Locate the cell with the specified text and output its [X, Y] center coordinate. 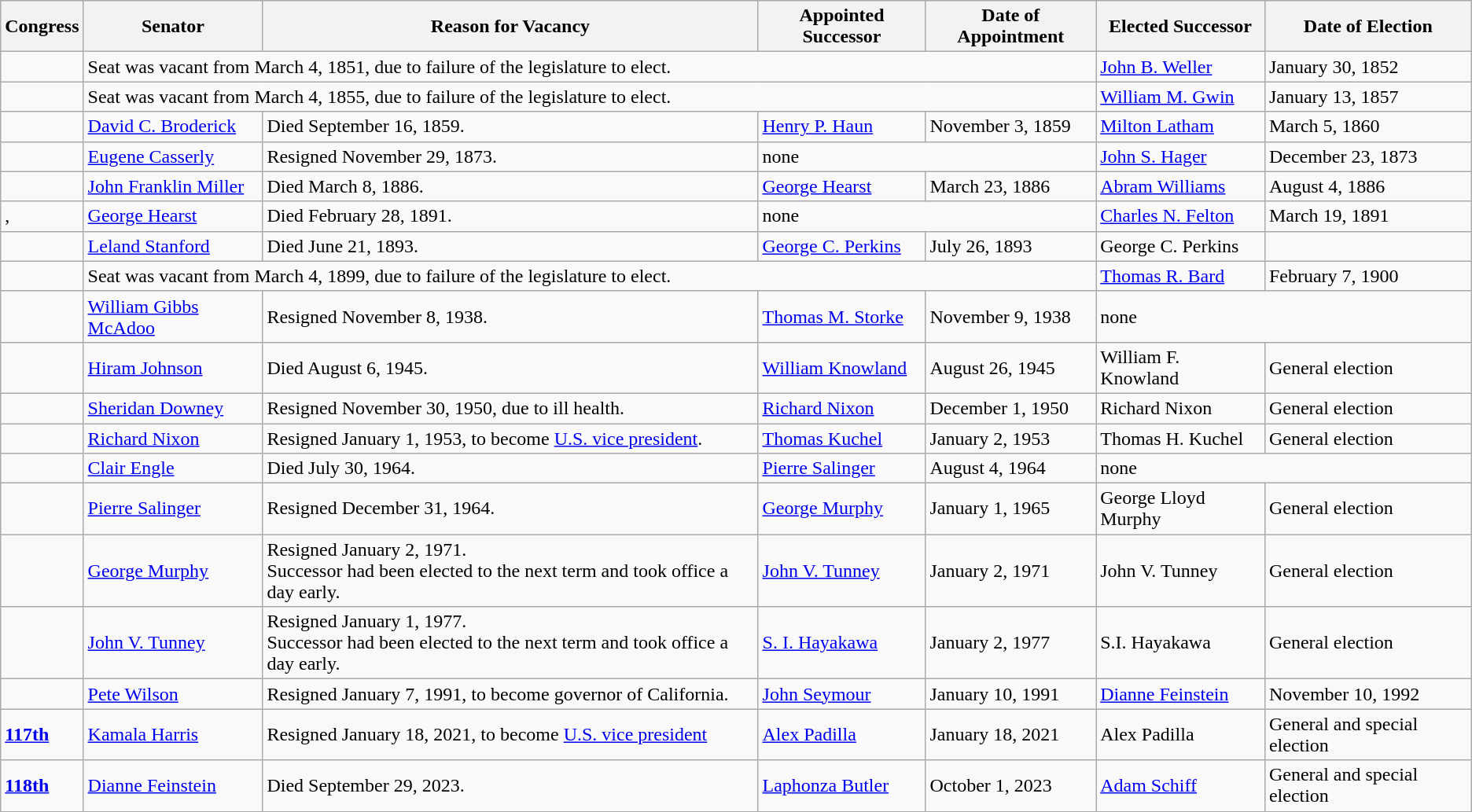
March 19, 1891 [1368, 216]
, [42, 216]
January 13, 1857 [1368, 97]
William Knowland [841, 368]
Adam Schiff [1181, 786]
February 7, 1900 [1368, 276]
Date of Election [1368, 27]
Kamala Harris [173, 734]
Died March 8, 1886. [510, 186]
Elected Successor [1181, 27]
John Franklin Miller [173, 186]
George Lloyd Murphy [1181, 509]
Died June 21, 1893. [510, 246]
Resigned November 29, 1873. [510, 156]
Reason for Vacancy [510, 27]
Abram Williams [1181, 186]
Thomas Kuchel [841, 438]
August 26, 1945 [1011, 368]
July 26, 1893 [1011, 246]
December 1, 1950 [1011, 408]
Resigned December 31, 1964. [510, 509]
William M. Gwin [1181, 97]
Resigned November 30, 1950, due to ill health. [510, 408]
William Gibbs McAdoo [173, 316]
S.I. Hayakawa [1181, 643]
October 1, 2023 [1011, 786]
Seat was vacant from March 4, 1855, due to failure of the legislature to elect. [590, 97]
John S. Hager [1181, 156]
John B. Weller [1181, 67]
John Seymour [841, 694]
November 9, 1938 [1011, 316]
January 10, 1991 [1011, 694]
Resigned January 18, 2021, to become U.S. vice president [510, 734]
January 2, 1971 [1011, 571]
Died August 6, 1945. [510, 368]
Sheridan Downey [173, 408]
Seat was vacant from March 4, 1851, due to failure of the legislature to elect. [590, 67]
Laphonza Butler [841, 786]
Resigned January 1, 1977.Successor had been elected to the next term and took office a day early. [510, 643]
August 4, 1964 [1011, 468]
Charles N. Felton [1181, 216]
Milton Latham [1181, 127]
117th [42, 734]
January 2, 1977 [1011, 643]
August 4, 1886 [1368, 186]
January 18, 2021 [1011, 734]
Congress [42, 27]
S. I. Hayakawa [841, 643]
Died July 30, 1964. [510, 468]
Died September 16, 1859. [510, 127]
Seat was vacant from March 4, 1899, due to failure of the legislature to elect. [590, 276]
January 1, 1965 [1011, 509]
Henry P. Haun [841, 127]
Resigned January 7, 1991, to become governor of California. [510, 694]
December 23, 1873 [1368, 156]
Leland Stanford [173, 246]
Died February 28, 1891. [510, 216]
Resigned November 8, 1938. [510, 316]
118th [42, 786]
Thomas M. Storke [841, 316]
Hiram Johnson [173, 368]
Date of Appointment [1011, 27]
David C. Broderick [173, 127]
January 2, 1953 [1011, 438]
March 23, 1886 [1011, 186]
January 30, 1852 [1368, 67]
November 3, 1859 [1011, 127]
Pete Wilson [173, 694]
March 5, 1860 [1368, 127]
Senator [173, 27]
Thomas H. Kuchel [1181, 438]
Appointed Successor [841, 27]
Thomas R. Bard [1181, 276]
Resigned January 2, 1971.Successor had been elected to the next term and took office a day early. [510, 571]
Clair Engle [173, 468]
Resigned January 1, 1953, to become U.S. vice president. [510, 438]
William F. Knowland [1181, 368]
November 10, 1992 [1368, 694]
Eugene Casserly [173, 156]
Died September 29, 2023. [510, 786]
